Capture the cell that displays the provided text and extract its [X, Y] central coordinate. 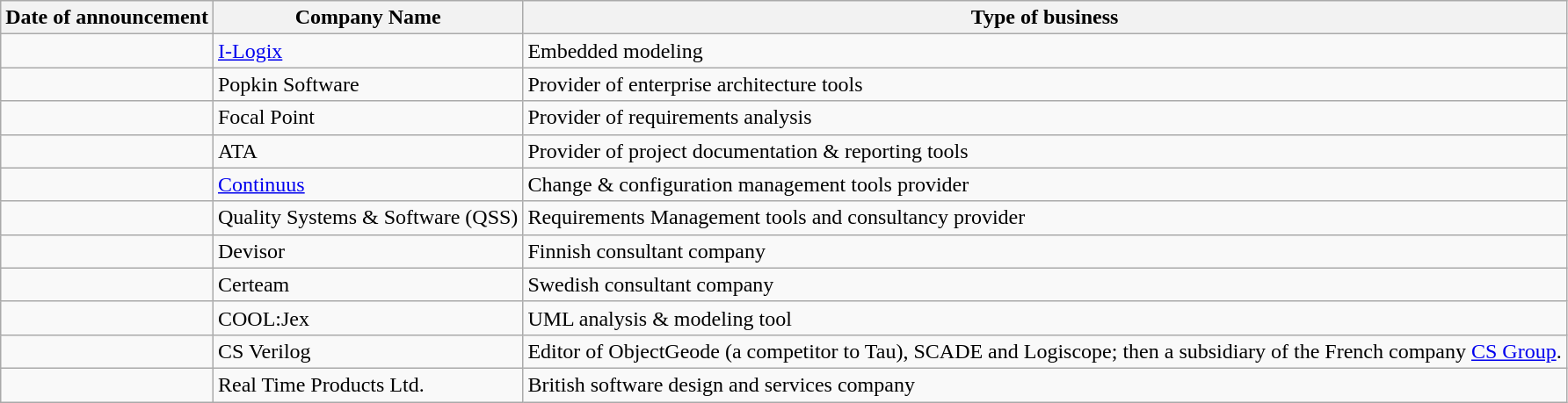
Devisor [367, 251]
Provider of enterprise architecture tools [1044, 84]
ATA [367, 151]
Type of business [1044, 18]
British software design and services company [1044, 385]
Swedish consultant company [1044, 284]
Popkin Software [367, 84]
Company Name [367, 18]
Certeam [367, 284]
Real Time Products Ltd. [367, 385]
Provider of project documentation & reporting tools [1044, 151]
Date of announcement [107, 18]
Editor of ObjectGeode (a competitor to Tau), SCADE and Logiscope; then a subsidiary of the French company CS Group. [1044, 351]
UML analysis & modeling tool [1044, 318]
Embedded modeling [1044, 51]
Quality Systems & Software (QSS) [367, 218]
I-Logix [367, 51]
COOL:Jex [367, 318]
Finnish consultant company [1044, 251]
CS Verilog [367, 351]
Requirements Management tools and consultancy provider [1044, 218]
Change & configuration management tools provider [1044, 184]
Focal Point [367, 118]
Provider of requirements analysis [1044, 118]
Continuus [367, 184]
